Pinpoint the cell where the given text exists, returning its [X, Y] midpoint coordinate. 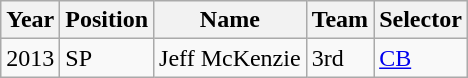
Position [107, 20]
2013 [30, 58]
SP [107, 58]
Name [230, 20]
Selector [421, 20]
Year [30, 20]
CB [421, 58]
3rd [340, 58]
Team [340, 20]
Jeff McKenzie [230, 58]
